For the text-containing cell, return its midpoint in (X, Y) coordinate format. 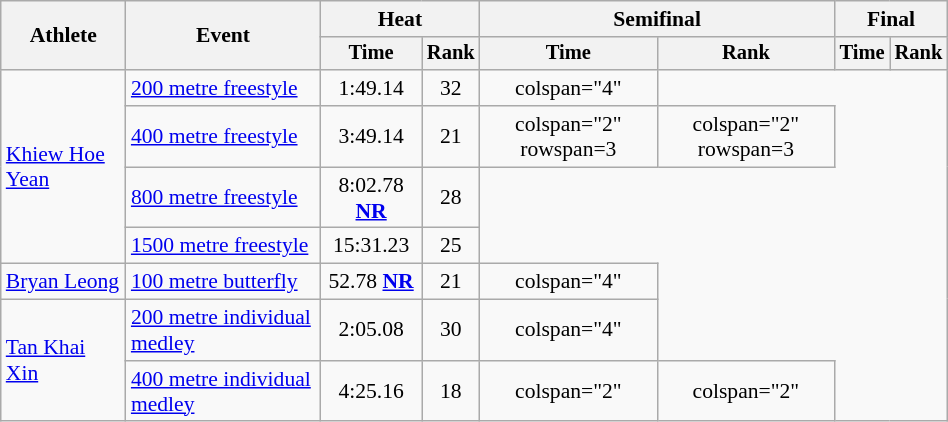
8:02.78 NR (371, 198)
Khiew Hoe Yean (64, 167)
400 metre individual medley (223, 392)
52.78 NR (371, 282)
Athlete (64, 36)
Event (223, 36)
Bryan Leong (64, 282)
100 metre butterfly (223, 282)
400 metre freestyle (223, 136)
Tan Khai Xin (64, 361)
Semifinal (658, 19)
Heat (400, 19)
28 (451, 198)
1:49.14 (371, 88)
3:49.14 (371, 136)
200 metre individual medley (223, 330)
32 (451, 88)
Final (892, 19)
800 metre freestyle (223, 198)
200 metre freestyle (223, 88)
18 (451, 392)
4:25.16 (371, 392)
30 (451, 330)
15:31.23 (371, 246)
25 (451, 246)
1500 metre freestyle (223, 246)
2:05.08 (371, 330)
